Search for the cell housing the specified text and yield its (x, y) center coordinate. 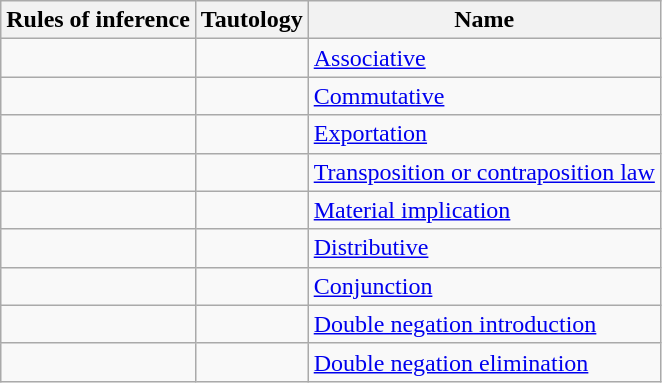
Tautology (252, 20)
Transposition or contraposition law (484, 172)
Exportation (484, 134)
Distributive (484, 248)
Double negation introduction (484, 324)
Material implication (484, 210)
Double negation elimination (484, 362)
Name (484, 20)
Commutative (484, 96)
Associative (484, 58)
Conjunction (484, 286)
Rules of inference (98, 20)
